Return [X, Y] of the center of cell containing provided text 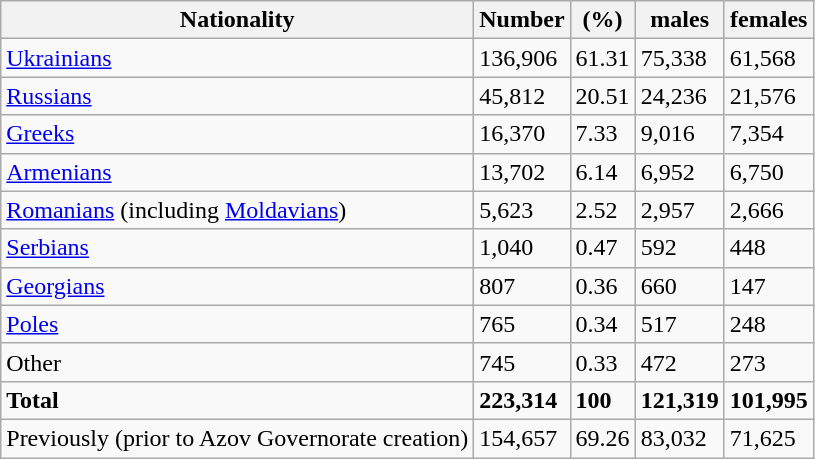
7,354 [768, 134]
100 [602, 400]
448 [768, 248]
154,657 [522, 438]
517 [680, 324]
765 [522, 324]
71,625 [768, 438]
females [768, 20]
13,702 [522, 172]
Poles [238, 324]
6,750 [768, 172]
61,568 [768, 58]
0.36 [602, 286]
16,370 [522, 134]
Total [238, 400]
2.52 [602, 210]
1,040 [522, 248]
147 [768, 286]
136,906 [522, 58]
20.51 [602, 96]
45,812 [522, 96]
6,952 [680, 172]
5,623 [522, 210]
660 [680, 286]
745 [522, 362]
807 [522, 286]
2,957 [680, 210]
592 [680, 248]
Previously (prior to Azov Governorate creation) [238, 438]
Other [238, 362]
Armenians [238, 172]
9,016 [680, 134]
Russians [238, 96]
(%) [602, 20]
83,032 [680, 438]
0.34 [602, 324]
Romanians (including Moldavians) [238, 210]
75,338 [680, 58]
69.26 [602, 438]
Serbians [238, 248]
24,236 [680, 96]
Ukrainians [238, 58]
Greeks [238, 134]
7.33 [602, 134]
Number [522, 20]
Nationality [238, 20]
0.33 [602, 362]
males [680, 20]
61.31 [602, 58]
2,666 [768, 210]
248 [768, 324]
472 [680, 362]
223,314 [522, 400]
6.14 [602, 172]
Georgians [238, 286]
121,319 [680, 400]
0.47 [602, 248]
21,576 [768, 96]
101,995 [768, 400]
273 [768, 362]
